For the text-containing cell, return its midpoint in [x, y] coordinate format. 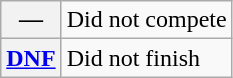
Did not finish [146, 58]
— [31, 20]
Did not compete [146, 20]
DNF [31, 58]
